Identify which cell holds the provided text, then report its (x, y) central coordinate. 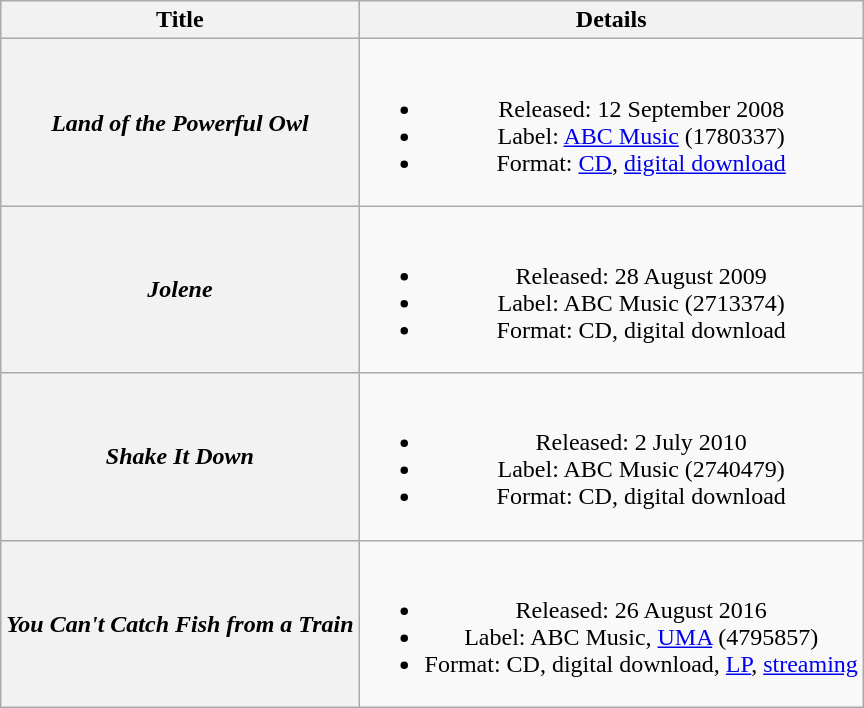
Released: 12 September 2008Label: ABC Music (1780337)Format: CD, digital download (611, 122)
Jolene (180, 290)
Released: 26 August 2016Label: ABC Music, UMA (4795857)Format: CD, digital download, LP, streaming (611, 624)
Land of the Powerful Owl (180, 122)
Released: 2 July 2010Label: ABC Music (2740479)Format: CD, digital download (611, 456)
Title (180, 20)
You Can't Catch Fish from a Train (180, 624)
Details (611, 20)
Released: 28 August 2009Label: ABC Music (2713374)Format: CD, digital download (611, 290)
Shake It Down (180, 456)
